Scan for the cell matching the given text and deliver its (x, y) coordinate at center. 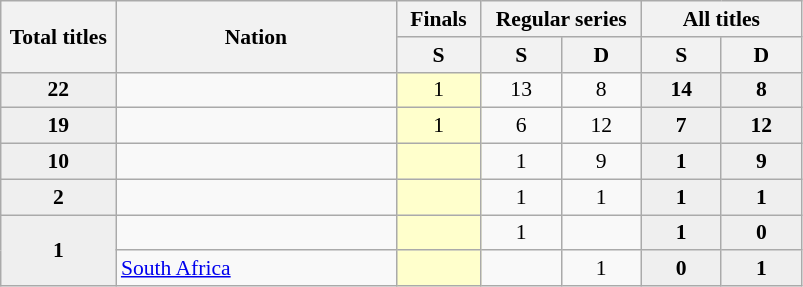
Total titles (58, 36)
14 (681, 90)
13 (521, 90)
2 (58, 197)
South Africa (256, 269)
10 (58, 162)
Finals (438, 19)
19 (58, 126)
7 (681, 126)
Nation (256, 36)
6 (521, 126)
Regular series (561, 19)
All titles (721, 19)
22 (58, 90)
